Provide the (x, y) coordinate of the cell's center where the given text is located.  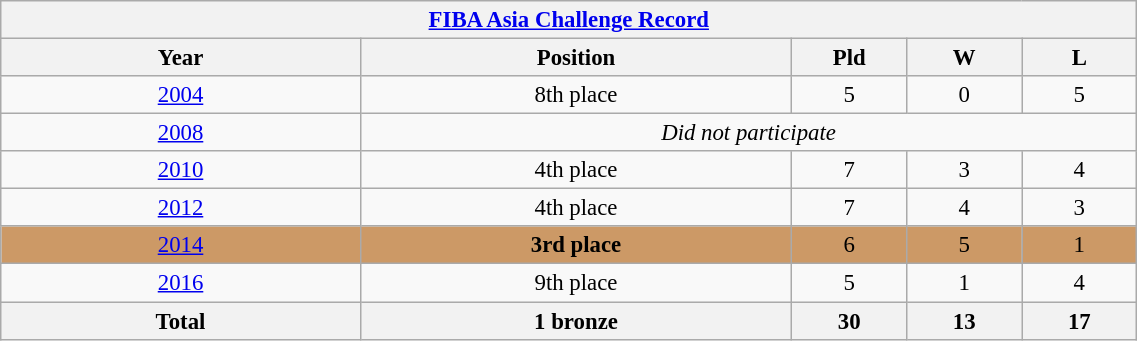
FIBA Asia Challenge Record (569, 20)
Did not participate (748, 133)
L (1080, 58)
W (964, 58)
Total (181, 321)
0 (964, 95)
6 (850, 245)
13 (964, 321)
Pld (850, 58)
2012 (181, 208)
2016 (181, 283)
2010 (181, 170)
1 bronze (576, 321)
3rd place (576, 245)
Year (181, 58)
2004 (181, 95)
30 (850, 321)
17 (1080, 321)
8th place (576, 95)
Position (576, 58)
2014 (181, 245)
9th place (576, 283)
2008 (181, 133)
